For the text-containing cell, return its midpoint in (X, Y) coordinate format. 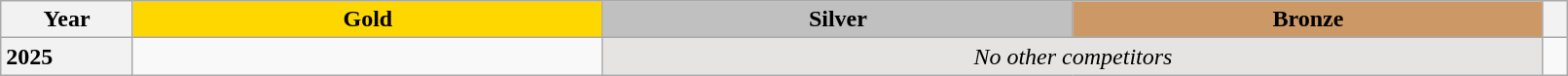
2025 (67, 57)
Year (67, 19)
Silver (837, 19)
Gold (368, 19)
Bronze (1308, 19)
No other competitors (1073, 57)
